Pinpoint the cell where the given text exists, returning its (x, y) midpoint coordinate. 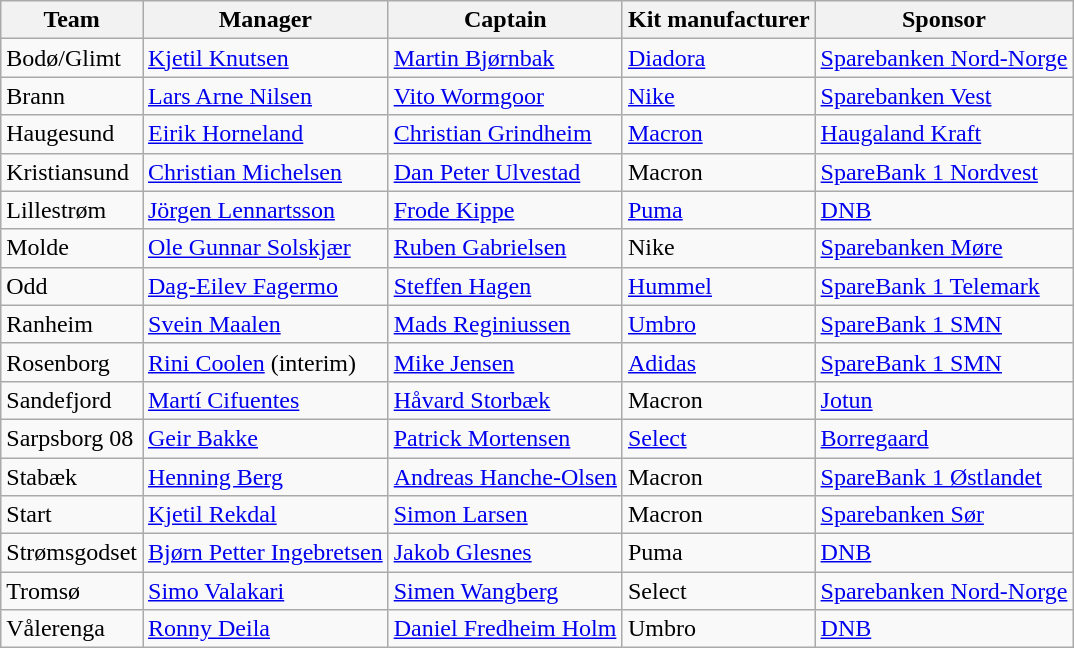
Sparebanken Sør (944, 515)
Henning Berg (265, 477)
Vålerenga (72, 629)
Geir Bakke (265, 438)
Kjetil Rekdal (265, 515)
Manager (265, 20)
Dag-Eilev Fagermo (265, 286)
Sandefjord (72, 400)
Odd (72, 286)
Sparebanken Møre (944, 248)
Bjørn Petter Ingebretsen (265, 553)
Tromsø (72, 591)
Team (72, 20)
Simo Valakari (265, 591)
Christian Michelsen (265, 172)
Patrick Mortensen (505, 438)
Simen Wangberg (505, 591)
Ole Gunnar Solskjær (265, 248)
Haugesund (72, 134)
Jotun (944, 400)
Vito Wormgoor (505, 96)
Captain (505, 20)
Brann (72, 96)
Lillestrøm (72, 210)
Molde (72, 248)
SpareBank 1 Østlandet (944, 477)
Adidas (718, 362)
Kit manufacturer (718, 20)
Hummel (718, 286)
Kjetil Knutsen (265, 58)
Svein Maalen (265, 324)
Bodø/Glimt (72, 58)
Kristiansund (72, 172)
Daniel Fredheim Holm (505, 629)
Ruben Gabrielsen (505, 248)
SpareBank 1 Nordvest (944, 172)
Stabæk (72, 477)
Simon Larsen (505, 515)
Martí Cifuentes (265, 400)
Steffen Hagen (505, 286)
Sarpsborg 08 (72, 438)
Ranheim (72, 324)
Sponsor (944, 20)
Rosenborg (72, 362)
SpareBank 1 Telemark (944, 286)
Borregaard (944, 438)
Sparebanken Vest (944, 96)
Jörgen Lennartsson (265, 210)
Dan Peter Ulvestad (505, 172)
Diadora (718, 58)
Lars Arne Nilsen (265, 96)
Start (72, 515)
Mike Jensen (505, 362)
Haugaland Kraft (944, 134)
Mads Reginiussen (505, 324)
Frode Kippe (505, 210)
Håvard Storbæk (505, 400)
Martin Bjørnbak (505, 58)
Ronny Deila (265, 629)
Jakob Glesnes (505, 553)
Strømsgodset (72, 553)
Christian Grindheim (505, 134)
Rini Coolen (interim) (265, 362)
Eirik Horneland (265, 134)
Andreas Hanche-Olsen (505, 477)
